Return [x, y] of the center of cell containing provided text 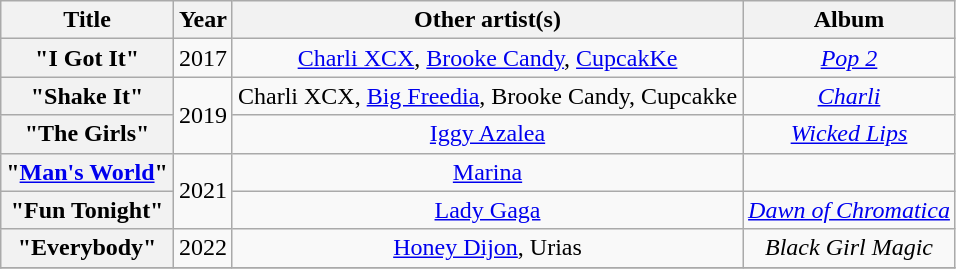
2017 [202, 58]
"Fun Tonight" [88, 210]
"Man's World" [88, 172]
Album [850, 20]
2019 [202, 115]
Dawn of Chromatica [850, 210]
"Shake It" [88, 96]
Iggy Azalea [487, 134]
"The Girls" [88, 134]
Charli XCX, Big Freedia, Brooke Candy, Cupcakke [487, 96]
Honey Dijon, Urias [487, 248]
Pop 2 [850, 58]
Marina [487, 172]
Charli XCX, Brooke Candy, CupcakKe [487, 58]
Wicked Lips [850, 134]
Lady Gaga [487, 210]
2021 [202, 191]
Other artist(s) [487, 20]
2022 [202, 248]
Black Girl Magic [850, 248]
"Everybody" [88, 248]
Year [202, 20]
Title [88, 20]
"I Got It" [88, 58]
Charli [850, 96]
